Determine the (x, y) coordinate at the center of the cell enclosing the given text.  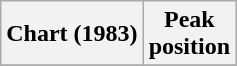
Peakposition (189, 34)
Chart (1983) (72, 34)
